Capture the cell that displays the provided text and extract its [X, Y] central coordinate. 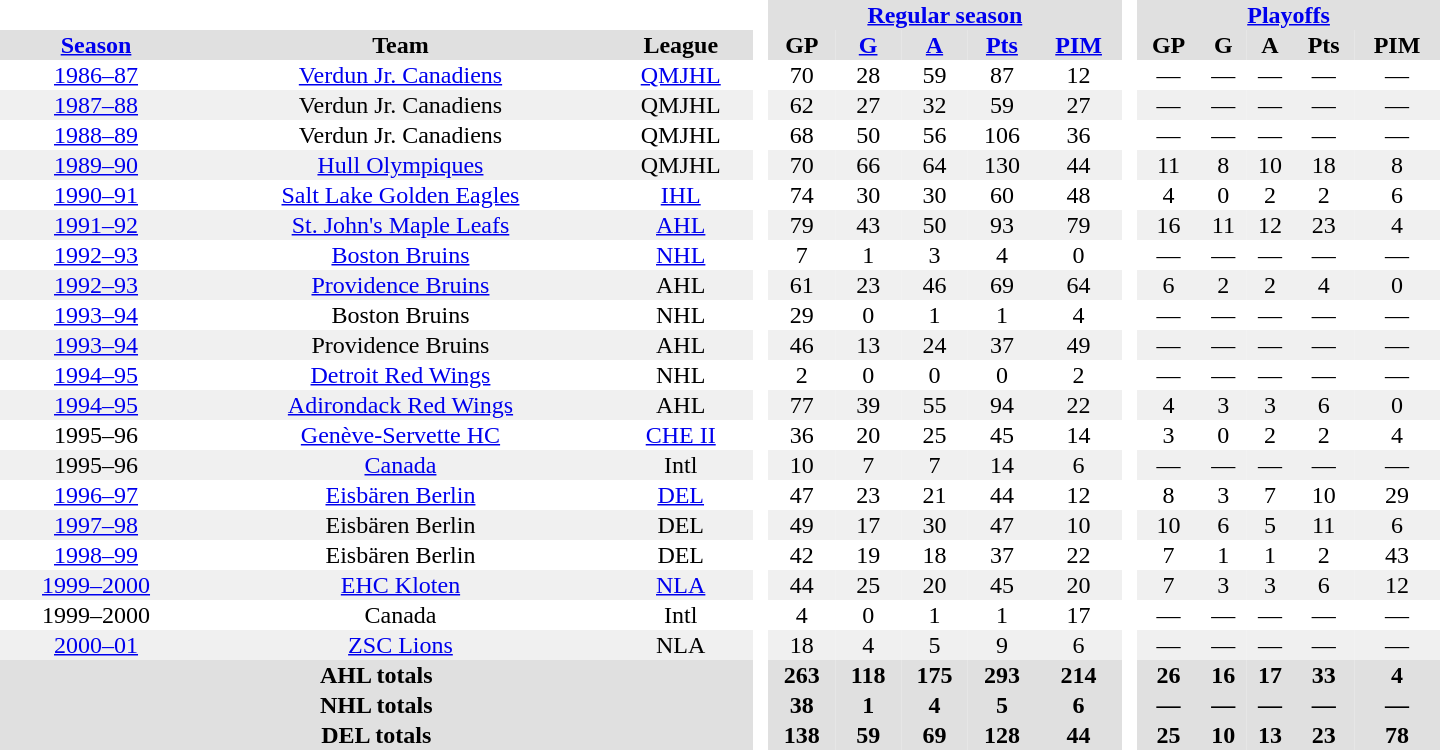
39 [868, 405]
DEL totals [376, 735]
Genève-Servette HC [400, 435]
56 [934, 135]
9 [1002, 645]
EHC Kloten [400, 585]
61 [802, 285]
214 [1079, 675]
26 [1168, 675]
118 [868, 675]
66 [868, 165]
1987–88 [96, 105]
33 [1324, 675]
1996–97 [96, 495]
1998–99 [96, 555]
77 [802, 405]
Adirondack Red Wings [400, 405]
League [681, 45]
24 [934, 345]
CHE II [681, 435]
130 [1002, 165]
106 [1002, 135]
Detroit Red Wings [400, 375]
55 [934, 405]
94 [1002, 405]
68 [802, 135]
93 [1002, 225]
21 [934, 495]
293 [1002, 675]
38 [802, 705]
87 [1002, 75]
1991–92 [96, 225]
2000–01 [96, 645]
Playoffs [1288, 15]
1986–87 [96, 75]
NHL totals [376, 705]
138 [802, 735]
32 [934, 105]
1989–90 [96, 165]
62 [802, 105]
AHL totals [376, 675]
ZSC Lions [400, 645]
48 [1079, 195]
128 [1002, 735]
1990–91 [96, 195]
Season [96, 45]
Salt Lake Golden Eagles [400, 195]
St. John's Maple Leafs [400, 225]
Hull Olympiques [400, 165]
74 [802, 195]
Regular season [944, 15]
Team [400, 45]
78 [1397, 735]
28 [868, 75]
175 [934, 675]
19 [868, 555]
1997–98 [96, 525]
42 [802, 555]
263 [802, 675]
1988–89 [96, 135]
60 [1002, 195]
IHL [681, 195]
